Output the [x, y] coordinate of the center of the cell containing the given text.  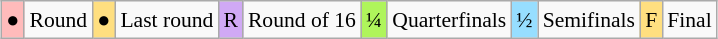
Round of 16 [302, 20]
½ [524, 20]
Last round [166, 20]
F [651, 20]
Quarterfinals [449, 20]
Round [58, 20]
Semifinals [589, 20]
R [230, 20]
¼ [374, 20]
Final [690, 20]
